Extract the (X, Y) coordinate from the center of the cell holding the provided text.  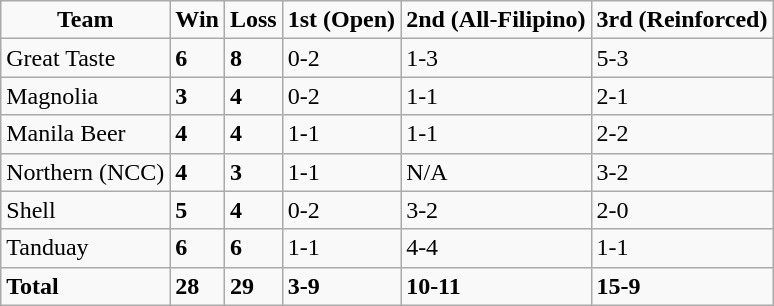
Northern (NCC) (86, 172)
Team (86, 20)
Magnolia (86, 96)
Manila Beer (86, 134)
2-0 (682, 210)
5 (198, 210)
1-3 (496, 58)
8 (253, 58)
N/A (496, 172)
3-9 (341, 286)
Tanduay (86, 248)
2nd (All-Filipino) (496, 20)
2-1 (682, 96)
Loss (253, 20)
Total (86, 286)
15-9 (682, 286)
28 (198, 286)
Great Taste (86, 58)
4-4 (496, 248)
Win (198, 20)
Shell (86, 210)
5-3 (682, 58)
2-2 (682, 134)
1st (Open) (341, 20)
10-11 (496, 286)
29 (253, 286)
3rd (Reinforced) (682, 20)
